Return the [X, Y] coordinate for the center point of the cell that contains the specified text.  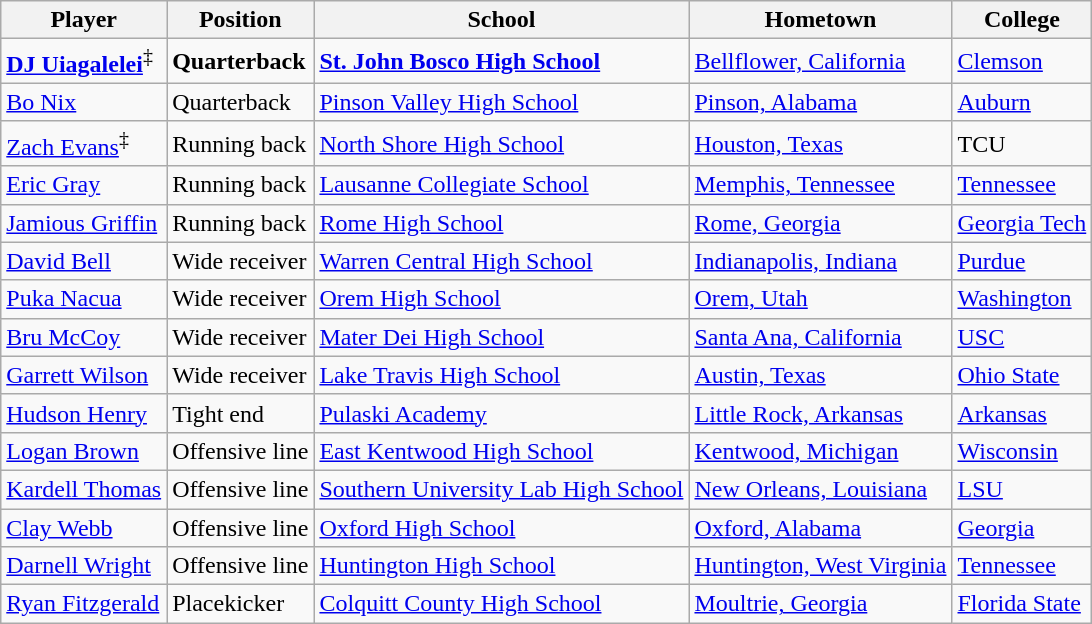
Kentwood, Michigan [820, 451]
LSU [1022, 489]
Pinson, Alabama [820, 102]
Houston, Texas [820, 144]
Position [240, 20]
Pinson Valley High School [502, 102]
Darnell Wright [84, 566]
Purdue [1022, 261]
Washington [1022, 299]
Tight end [240, 413]
Auburn [1022, 102]
Clemson [1022, 62]
Bru McCoy [84, 337]
East Kentwood High School [502, 451]
Santa Ana, California [820, 337]
Eric Gray [84, 185]
Orem, Utah [820, 299]
David Bell [84, 261]
Georgia [1022, 528]
Pulaski Academy [502, 413]
TCU [1022, 144]
St. John Bosco High School [502, 62]
USC [1022, 337]
Kardell Thomas [84, 489]
Huntington High School [502, 566]
Lake Travis High School [502, 375]
Rome High School [502, 223]
Ohio State [1022, 375]
Warren Central High School [502, 261]
DJ Uiagalelei‡ [84, 62]
Placekicker [240, 604]
Huntington, West Virginia [820, 566]
Bo Nix [84, 102]
College [1022, 20]
School [502, 20]
Southern University Lab High School [502, 489]
Oxford High School [502, 528]
Puka Nacua [84, 299]
Logan Brown [84, 451]
Hometown [820, 20]
Player [84, 20]
Ryan Fitzgerald [84, 604]
Wisconsin [1022, 451]
Orem High School [502, 299]
Jamious Griffin [84, 223]
Lausanne Collegiate School [502, 185]
Bellflower, California [820, 62]
North Shore High School [502, 144]
Mater Dei High School [502, 337]
Austin, Texas [820, 375]
Memphis, Tennessee [820, 185]
Arkansas [1022, 413]
Rome, Georgia [820, 223]
Oxford, Alabama [820, 528]
Little Rock, Arkansas [820, 413]
New Orleans, Louisiana [820, 489]
Clay Webb [84, 528]
Moultrie, Georgia [820, 604]
Indianapolis, Indiana [820, 261]
Zach Evans‡ [84, 144]
Colquitt County High School [502, 604]
Florida State [1022, 604]
Hudson Henry [84, 413]
Georgia Tech [1022, 223]
Garrett Wilson [84, 375]
